Pinpoint the cell where the given text exists, returning its [x, y] midpoint coordinate. 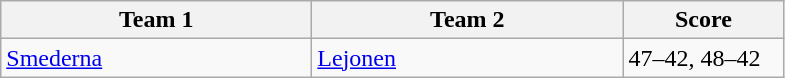
Team 2 [468, 20]
47–42, 48–42 [704, 58]
Score [704, 20]
Team 1 [156, 20]
Smederna [156, 58]
Lejonen [468, 58]
